Provide the [X, Y] coordinate of the cell's center where the given text is located.  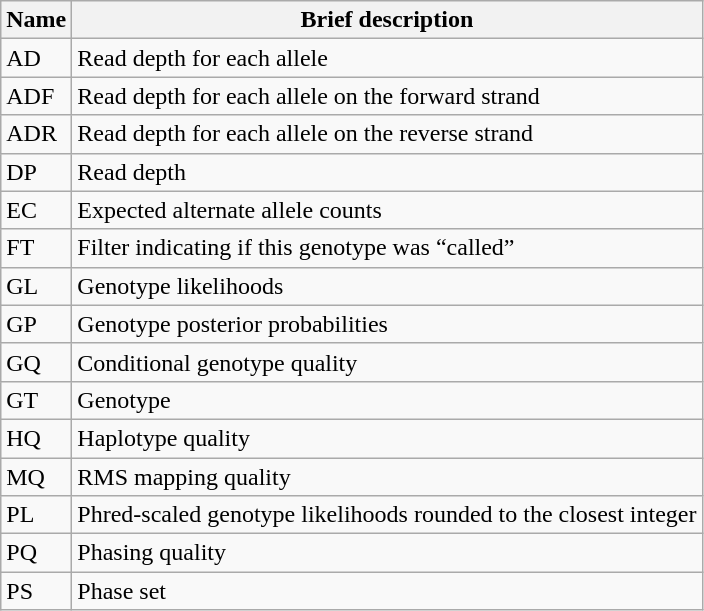
EC [36, 210]
RMS mapping quality [387, 477]
PS [36, 591]
Phasing quality [387, 553]
Haplotype quality [387, 438]
Filter indicating if this genotype was “called” [387, 248]
Genotype likelihoods [387, 286]
ADR [36, 134]
GP [36, 324]
Genotype [387, 400]
Read depth for each allele [387, 58]
Read depth for each allele on the forward strand [387, 96]
FT [36, 248]
GL [36, 286]
Read depth for each allele on the reverse strand [387, 134]
Expected alternate allele counts [387, 210]
Phred-scaled genotype likelihoods rounded to the closest integer [387, 515]
Read depth [387, 172]
Genotype posterior probabilities [387, 324]
DP [36, 172]
PQ [36, 553]
AD [36, 58]
Conditional genotype quality [387, 362]
MQ [36, 477]
Name [36, 20]
HQ [36, 438]
Brief description [387, 20]
GQ [36, 362]
PL [36, 515]
ADF [36, 96]
Phase set [387, 591]
GT [36, 400]
